Return [x, y] of the center of cell containing provided text 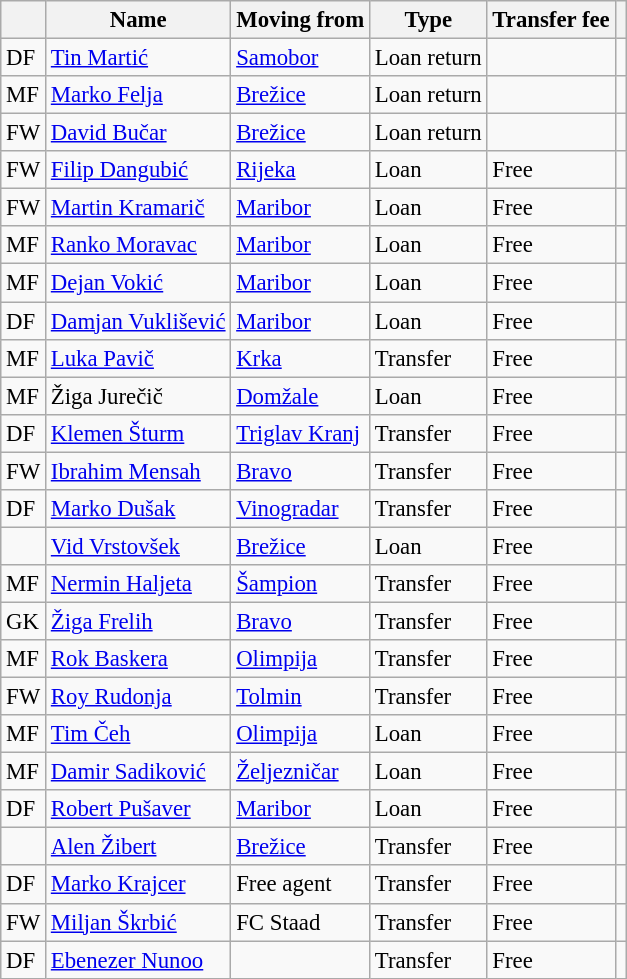
Marko Krajcer [138, 885]
Vid Vrstovšek [138, 546]
Dejan Vokić [138, 283]
Filip Dangubić [138, 170]
Klemen Šturm [138, 433]
Tolmin [300, 697]
Triglav Kranj [300, 433]
Free agent [300, 885]
Tin Martić [138, 58]
Rijeka [300, 170]
GK [24, 621]
Type [428, 20]
Robert Pušaver [138, 809]
Marko Dušak [138, 509]
Alen Žibert [138, 847]
Žiga Jurečič [138, 396]
Damir Sadiković [138, 772]
Željezničar [300, 772]
Marko Felja [138, 95]
Name [138, 20]
Roy Rudonja [138, 697]
FC Staad [300, 922]
Ranko Moravac [138, 245]
Moving from [300, 20]
Domžale [300, 396]
Vinogradar [300, 509]
Ebenezer Nunoo [138, 960]
Nermin Haljeta [138, 584]
Krka [300, 358]
Žiga Frelih [138, 621]
Luka Pavič [138, 358]
Martin Kramarič [138, 208]
Damjan Vuklišević [138, 321]
Miljan Škrbić [138, 922]
Šampion [300, 584]
Samobor [300, 58]
Transfer fee [551, 20]
Tim Čeh [138, 734]
David Bučar [138, 133]
Ibrahim Mensah [138, 471]
Rok Baskera [138, 659]
